Find where the given text appears and provide that cell's center as (X, Y) coordinate. 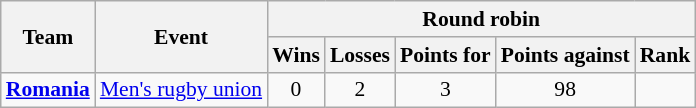
Wins (296, 55)
98 (566, 90)
2 (360, 90)
Points against (566, 55)
Rank (666, 55)
0 (296, 90)
Romania (48, 90)
Losses (360, 55)
Team (48, 36)
Points for (446, 55)
Event (181, 36)
Round robin (481, 19)
3 (446, 90)
Men's rugby union (181, 90)
